Search for the cell housing the specified text and yield its [x, y] center coordinate. 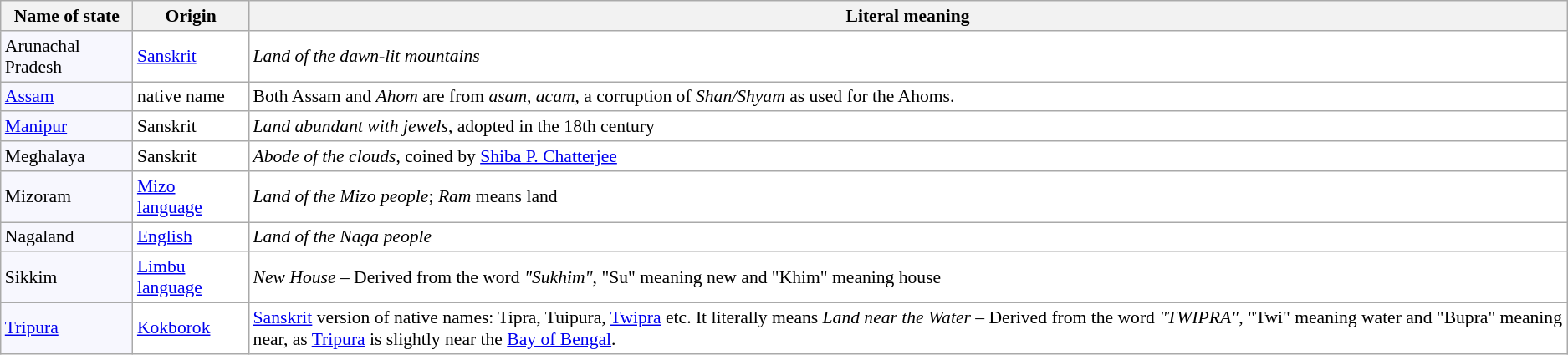
Mizoram [67, 197]
Name of state [67, 16]
Manipur [67, 127]
Nagaland [67, 237]
Land abundant with jewels, adopted in the 18th century [908, 127]
New House – Derived from the word "Sukhim", "Su" meaning new and "Khim" meaning house [908, 277]
Abode of the clouds, coined by Shiba P. Chatterjee [908, 156]
Arunachal Pradesh [67, 57]
Meghalaya [67, 156]
Land of the Mizo people; Ram means land [908, 197]
Assam [67, 97]
Literal meaning [908, 16]
Kokborok [191, 329]
Sikkim [67, 277]
Land of the dawn-lit mountains [908, 57]
Mizo language [191, 197]
Both Assam and Ahom are from asam, acam, a corruption of Shan/Shyam as used for the Ahoms. [908, 97]
English [191, 237]
Origin [191, 16]
Land of the Naga people [908, 237]
native name [191, 97]
Limbu language [191, 277]
Tripura [67, 329]
